From the cell containing the given text, extract its center point as (x, y) coordinate. 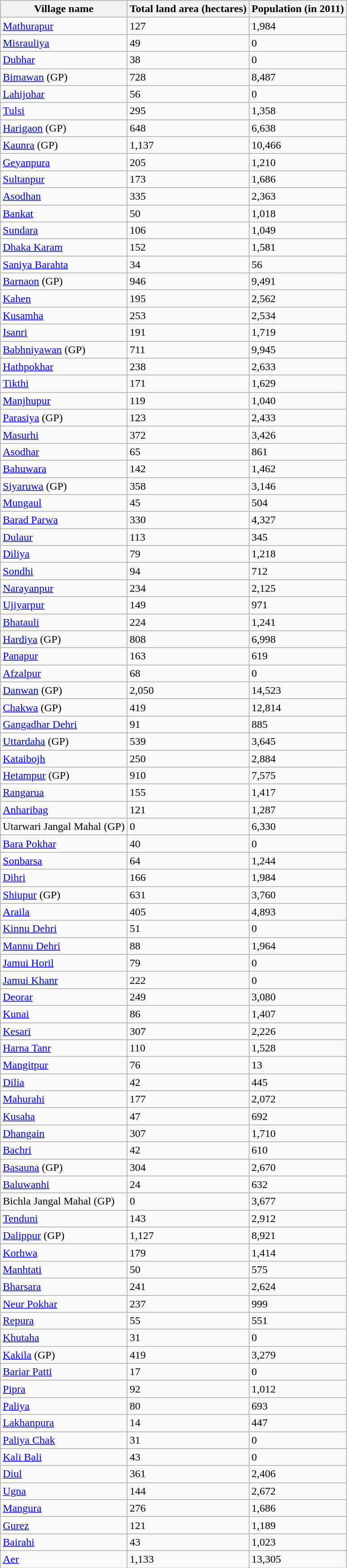
1,133 (188, 1559)
163 (188, 656)
711 (188, 350)
Barad Parwa (64, 520)
68 (188, 673)
Shiupur (GP) (64, 895)
40 (188, 844)
Afzalpur (64, 673)
Kahen (64, 299)
9,945 (298, 350)
2,672 (298, 1491)
Bimawan (GP) (64, 77)
2,072 (298, 1099)
Pipra (64, 1389)
171 (188, 384)
113 (188, 537)
3,760 (298, 895)
Dilia (64, 1082)
Korhwa (64, 1252)
575 (298, 1269)
17 (188, 1372)
94 (188, 571)
3,146 (298, 486)
234 (188, 588)
3,426 (298, 435)
205 (188, 162)
Hetampur (GP) (64, 776)
Lakhanpura (64, 1423)
195 (188, 299)
Bhatauli (64, 622)
86 (188, 1014)
Manjhupur (64, 401)
Kusaha (64, 1116)
Tenduni (64, 1218)
224 (188, 622)
Asodhan (64, 196)
Gurez (64, 1525)
445 (298, 1082)
1,241 (298, 622)
Bharsara (64, 1286)
14 (188, 1423)
Tulsi (64, 111)
Bankat (64, 214)
2,624 (298, 1286)
4,893 (298, 912)
88 (188, 946)
Sultanpur (64, 179)
143 (188, 1218)
1,414 (298, 1252)
358 (188, 486)
Hardiya (GP) (64, 639)
2,670 (298, 1167)
1,581 (298, 248)
Jamui Horil (64, 963)
Total land area (hectares) (188, 9)
238 (188, 367)
2,562 (298, 299)
1,012 (298, 1389)
631 (188, 895)
693 (298, 1406)
1,244 (298, 861)
808 (188, 639)
14,523 (298, 690)
177 (188, 1099)
173 (188, 179)
47 (188, 1116)
92 (188, 1389)
51 (188, 929)
551 (298, 1321)
142 (188, 469)
Baluwanhi (64, 1184)
1,018 (298, 214)
Chakwa (GP) (64, 707)
106 (188, 231)
861 (298, 452)
64 (188, 861)
Barnaon (GP) (64, 282)
2,534 (298, 316)
405 (188, 912)
Bahuwara (64, 469)
Panapur (64, 656)
119 (188, 401)
Dhangain (64, 1133)
1,127 (188, 1235)
10,466 (298, 145)
971 (298, 605)
3,677 (298, 1201)
3,279 (298, 1355)
110 (188, 1048)
Sundara (64, 231)
3,080 (298, 997)
Kinnu Dehri (64, 929)
Mahurahi (64, 1099)
Araila (64, 912)
447 (298, 1423)
Kusamha (64, 316)
1,287 (298, 810)
Dalippur (GP) (64, 1235)
250 (188, 759)
Mangura (64, 1508)
Uttardaha (GP) (64, 741)
Narayanpur (64, 588)
Ugna (64, 1491)
648 (188, 128)
1,528 (298, 1048)
Repura (64, 1321)
504 (298, 503)
Misrauliya (64, 43)
Aer (64, 1559)
1,964 (298, 946)
179 (188, 1252)
Masurhi (64, 435)
Bara Pokhar (64, 844)
Gangadhar Dehri (64, 724)
692 (298, 1116)
1,023 (298, 1542)
45 (188, 503)
619 (298, 656)
Kakila (GP) (64, 1355)
Kaunra (GP) (64, 145)
249 (188, 997)
6,638 (298, 128)
8,487 (298, 77)
1,407 (298, 1014)
2,633 (298, 367)
712 (298, 571)
Paliya (64, 1406)
2,912 (298, 1218)
1,137 (188, 145)
Mathurapur (64, 26)
6,998 (298, 639)
Geyanpura (64, 162)
237 (188, 1304)
2,050 (188, 690)
330 (188, 520)
Asodhar (64, 452)
1,040 (298, 401)
2,363 (298, 196)
Kataibojh (64, 759)
335 (188, 196)
910 (188, 776)
Dulaur (64, 537)
Danwan (GP) (64, 690)
166 (188, 878)
152 (188, 248)
6,330 (298, 827)
Isanri (64, 333)
2,884 (298, 759)
253 (188, 316)
Population (in 2011) (298, 9)
Diul (64, 1474)
12,814 (298, 707)
1,218 (298, 554)
Ujiyarpur (64, 605)
38 (188, 60)
2,406 (298, 1474)
241 (188, 1286)
Sondhi (64, 571)
610 (298, 1150)
Dubhar (64, 60)
Diliya (64, 554)
Bichla Jangal Mahal (GP) (64, 1201)
Mannu Dehri (64, 946)
123 (188, 418)
222 (188, 980)
Manhtati (64, 1269)
1,719 (298, 333)
9,491 (298, 282)
Village name (64, 9)
1,417 (298, 793)
1,049 (298, 231)
885 (298, 724)
1,210 (298, 162)
Neur Pokhar (64, 1304)
Dhaka Karam (64, 248)
191 (188, 333)
Lahijohar (64, 94)
1,189 (298, 1525)
Harna Tanr (64, 1048)
Mangitpur (64, 1065)
Saniya Barahta (64, 265)
Khutaha (64, 1338)
Rangarua (64, 793)
49 (188, 43)
295 (188, 111)
80 (188, 1406)
1,462 (298, 469)
13 (298, 1065)
Siyaruwa (GP) (64, 486)
999 (298, 1304)
Basauna (GP) (64, 1167)
372 (188, 435)
3,645 (298, 741)
Kali Bali (64, 1457)
149 (188, 605)
276 (188, 1508)
632 (298, 1184)
Dihri (64, 878)
Jamui Khanr (64, 980)
13,305 (298, 1559)
24 (188, 1184)
Harigaon (GP) (64, 128)
2,226 (298, 1031)
Bariar Patti (64, 1372)
8,921 (298, 1235)
Hathpokhar (64, 367)
127 (188, 26)
91 (188, 724)
34 (188, 265)
Kesari (64, 1031)
Kunai (64, 1014)
361 (188, 1474)
345 (298, 537)
1,710 (298, 1133)
144 (188, 1491)
Mungaul (64, 503)
1,358 (298, 111)
728 (188, 77)
2,433 (298, 418)
Sonbarsa (64, 861)
539 (188, 741)
Bachri (64, 1150)
Utarwari Jangal Mahal (GP) (64, 827)
Paliya Chak (64, 1440)
76 (188, 1065)
7,575 (298, 776)
155 (188, 793)
2,125 (298, 588)
4,327 (298, 520)
1,629 (298, 384)
Parasiya (GP) (64, 418)
Anharibag (64, 810)
Tikthi (64, 384)
Babhniyawan (GP) (64, 350)
55 (188, 1321)
304 (188, 1167)
946 (188, 282)
Bairahi (64, 1542)
65 (188, 452)
Deorar (64, 997)
